Detect which cell encompasses the target text, then output its (x, y) center coordinate. 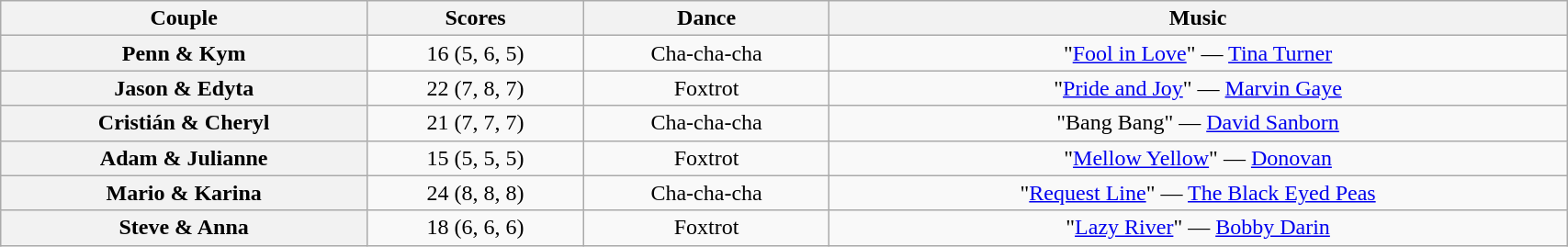
"Request Line" — The Black Eyed Peas (1198, 193)
"Lazy River" — Bobby Darin (1198, 228)
22 (7, 8, 7) (476, 88)
Cristián & Cheryl (184, 123)
"Bang Bang" — David Sanborn (1198, 123)
Dance (707, 18)
Steve & Anna (184, 228)
18 (6, 6, 6) (476, 228)
21 (7, 7, 7) (476, 123)
Scores (476, 18)
"Fool in Love" — Tina Turner (1198, 53)
Music (1198, 18)
15 (5, 5, 5) (476, 158)
Jason & Edyta (184, 88)
Couple (184, 18)
Penn & Kym (184, 53)
16 (5, 6, 5) (476, 53)
Mario & Karina (184, 193)
"Pride and Joy" — Marvin Gaye (1198, 88)
"Mellow Yellow" — Donovan (1198, 158)
24 (8, 8, 8) (476, 193)
Adam & Julianne (184, 158)
